Return the [x, y] coordinate for the center point of the cell that contains the specified text.  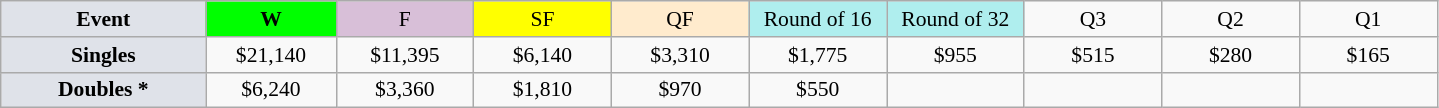
$1,775 [818, 55]
$280 [1231, 55]
Event [104, 19]
$165 [1368, 55]
$21,140 [271, 55]
W [271, 19]
$6,140 [543, 55]
Q1 [1368, 19]
$550 [818, 90]
$1,810 [543, 90]
$11,395 [405, 55]
F [405, 19]
$6,240 [271, 90]
Q3 [1093, 19]
Singles [104, 55]
$970 [680, 90]
SF [543, 19]
Round of 32 [955, 19]
$515 [1093, 55]
$3,360 [405, 90]
$3,310 [680, 55]
Q2 [1231, 19]
$955 [955, 55]
Doubles * [104, 90]
Round of 16 [818, 19]
QF [680, 19]
